Return the (x, y) coordinate for the center point of the cell that contains the specified text.  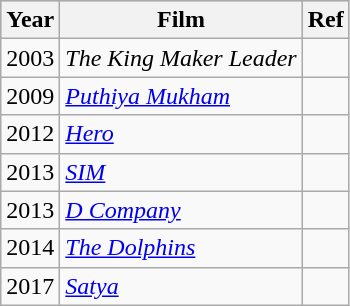
2014 (30, 248)
2003 (30, 58)
SIM (181, 172)
2017 (30, 286)
Puthiya Mukham (181, 96)
Year (30, 20)
2012 (30, 134)
2009 (30, 96)
D Company (181, 210)
Ref (326, 20)
Satya (181, 286)
The King Maker Leader (181, 58)
The Dolphins (181, 248)
Hero (181, 134)
Film (181, 20)
